Return the (X, Y) coordinate for the center point of the cell that contains the specified text.  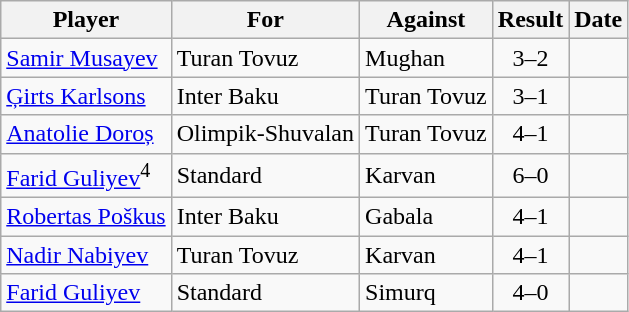
3–2 (530, 58)
Ģirts Karlsons (86, 96)
Mughan (426, 58)
Against (426, 20)
Simurq (426, 293)
Samir Musayev (86, 58)
Player (86, 20)
Gabala (426, 217)
For (265, 20)
Result (530, 20)
Farid Guliyev (86, 293)
Robertas Poškus (86, 217)
Nadir Nabiyev (86, 255)
6–0 (530, 176)
3–1 (530, 96)
Olimpik-Shuvalan (265, 134)
4–0 (530, 293)
Date (598, 20)
Farid Guliyev4 (86, 176)
Anatolie Doroș (86, 134)
